Determine the (X, Y) coordinate at the center of the cell enclosing the given text.  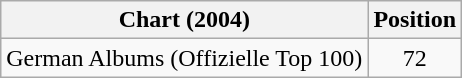
72 (415, 58)
Position (415, 20)
German Albums (Offizielle Top 100) (184, 58)
Chart (2004) (184, 20)
